From the cell containing the given text, extract its center point as [x, y] coordinate. 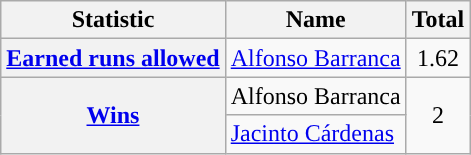
Name [316, 20]
Total [438, 20]
Statistic [113, 20]
Earned runs allowed [113, 58]
Jacinto Cárdenas [316, 134]
1.62 [438, 58]
2 [438, 115]
Wins [113, 115]
